Identify which cell holds the provided text, then report its [X, Y] central coordinate. 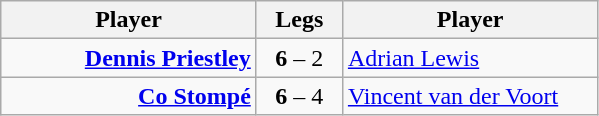
Vincent van der Voort [470, 96]
6 – 2 [299, 58]
Adrian Lewis [470, 58]
6 – 4 [299, 96]
Dennis Priestley [129, 58]
Co Stompé [129, 96]
Legs [299, 20]
